Return [X, Y] of the center of cell containing provided text 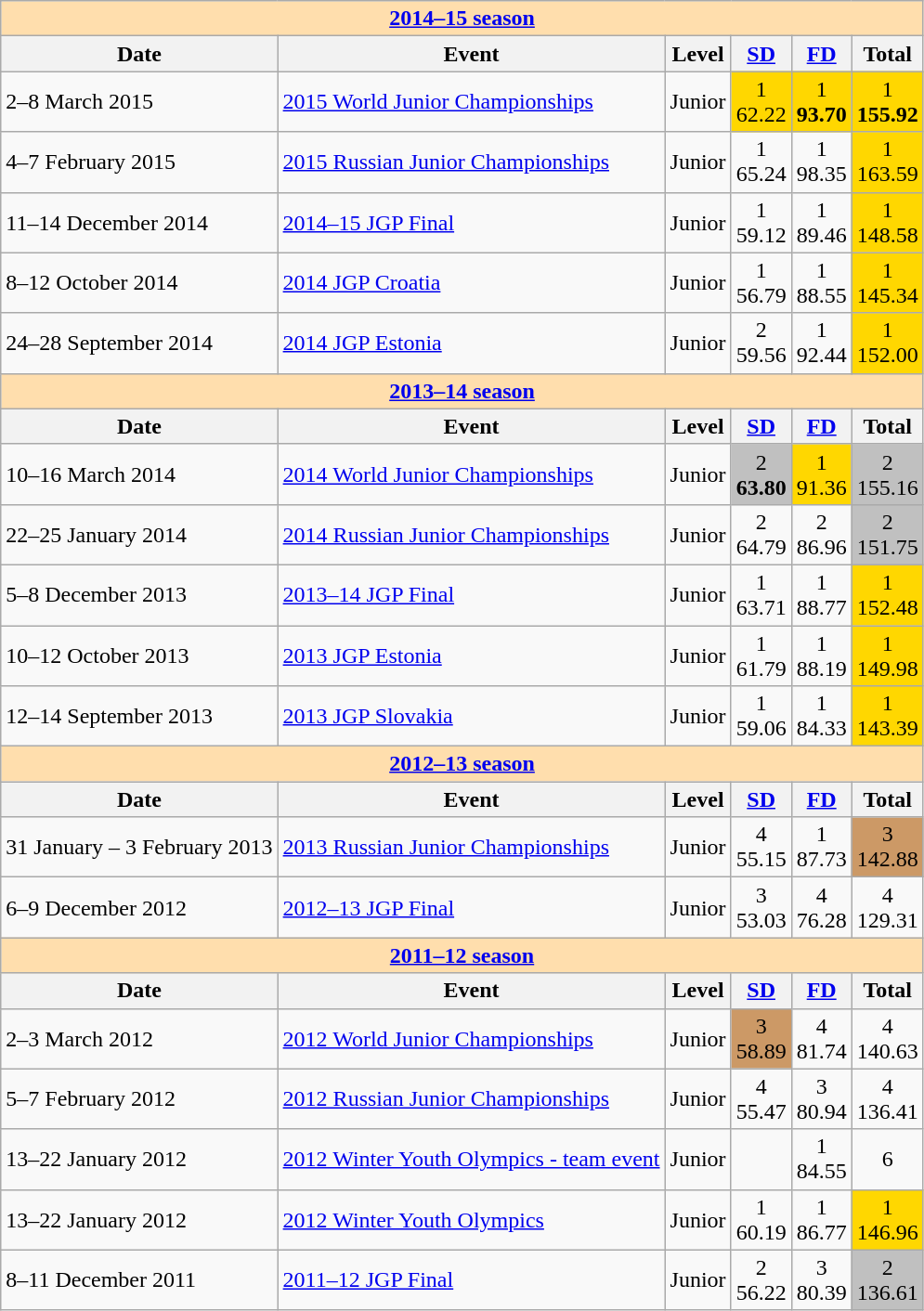
1 56.79 [761, 282]
2013 JGP Estonia [472, 655]
1 149.98 [888, 655]
12–14 September 2013 [139, 717]
2011–12 JGP Final [472, 1279]
2014 World Junior Championships [472, 474]
10–16 March 2014 [139, 474]
11–14 December 2014 [139, 223]
2012–13 season [462, 764]
31 January – 3 February 2013 [139, 847]
5–8 December 2013 [139, 594]
4 76.28 [821, 908]
10–12 October 2013 [139, 655]
2–3 March 2012 [139, 1038]
2012–13 JGP Final [472, 908]
2012 World Junior Championships [472, 1038]
2 151.75 [888, 535]
1 84.55 [821, 1159]
4 81.74 [821, 1038]
5–7 February 2012 [139, 1099]
2015 Russian Junior Championships [472, 162]
2013–14 JGP Final [472, 594]
1 145.34 [888, 282]
1 63.71 [761, 594]
1 88.55 [821, 282]
2013 JGP Slovakia [472, 717]
1 91.36 [821, 474]
22–25 January 2014 [139, 535]
2 155.16 [888, 474]
4 55.47 [761, 1099]
1 93.70 [821, 102]
3 53.03 [761, 908]
1 65.24 [761, 162]
1 62.22 [761, 102]
2 56.22 [761, 1279]
1 98.35 [821, 162]
3 58.89 [761, 1038]
3 142.88 [888, 847]
1 59.06 [761, 717]
2013–14 season [462, 391]
1 59.12 [761, 223]
8–11 December 2011 [139, 1279]
3 80.39 [821, 1279]
4 140.63 [888, 1038]
2 64.79 [761, 535]
4 129.31 [888, 908]
2012 Russian Junior Championships [472, 1099]
6 [888, 1159]
3 80.94 [821, 1099]
2 63.80 [761, 474]
2014–15 season [462, 19]
2014–15 JGP Final [472, 223]
1 89.46 [821, 223]
1 88.77 [821, 594]
2 86.96 [821, 535]
8–12 October 2014 [139, 282]
2015 World Junior Championships [472, 102]
1 163.59 [888, 162]
2–8 March 2015 [139, 102]
1 143.39 [888, 717]
1 84.33 [821, 717]
1 146.96 [888, 1220]
2013 Russian Junior Championships [472, 847]
2 59.56 [761, 344]
1 88.19 [821, 655]
2014 Russian Junior Championships [472, 535]
1 148.58 [888, 223]
4–7 February 2015 [139, 162]
4 55.15 [761, 847]
2012 Winter Youth Olympics [472, 1220]
1 152.00 [888, 344]
1 155.92 [888, 102]
1 61.79 [761, 655]
1 86.77 [821, 1220]
4 136.41 [888, 1099]
6–9 December 2012 [139, 908]
24–28 September 2014 [139, 344]
1 60.19 [761, 1220]
1 152.48 [888, 594]
2 136.61 [888, 1279]
2011–12 season [462, 955]
1 87.73 [821, 847]
2012 Winter Youth Olympics - team event [472, 1159]
2014 JGP Croatia [472, 282]
2014 JGP Estonia [472, 344]
1 92.44 [821, 344]
